Determine the (X, Y) coordinate at the center of the cell enclosing the given text.  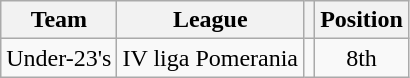
Team (59, 20)
Position (362, 20)
IV liga Pomerania (210, 58)
League (210, 20)
Under-23's (59, 58)
8th (362, 58)
